Determine the [X, Y] coordinate at the center of the cell enclosing the given text.  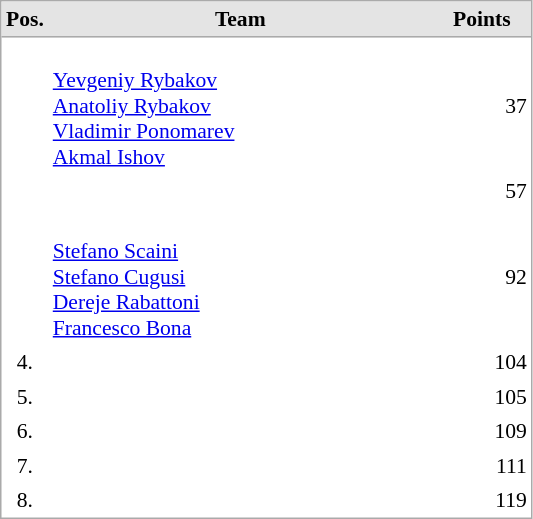
92 [482, 276]
6. [26, 431]
7. [26, 465]
Stefano ScainiStefano CugusiDereje RabattoniFrancesco Bona [240, 276]
8. [26, 500]
Points [482, 20]
4. [26, 362]
111 [482, 465]
119 [482, 500]
105 [482, 397]
37 [482, 106]
Team [240, 20]
109 [482, 431]
5. [26, 397]
104 [482, 362]
Pos. [26, 20]
57 [482, 191]
Yevgeniy Rybakov Anatoliy Rybakov Vladimir Ponomarev Akmal Ishov [240, 106]
